Identify which cell holds the provided text, then report its (X, Y) central coordinate. 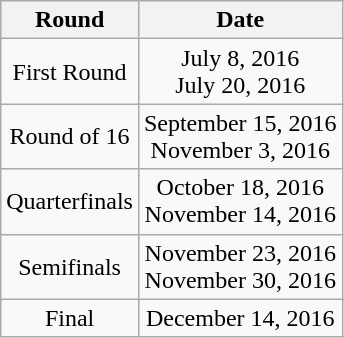
Semifinals (70, 266)
Round of 16 (70, 136)
Date (240, 20)
July 8, 2016July 20, 2016 (240, 72)
December 14, 2016 (240, 318)
Round (70, 20)
October 18, 2016November 14, 2016 (240, 202)
Final (70, 318)
First Round (70, 72)
Quarterfinals (70, 202)
September 15, 2016November 3, 2016 (240, 136)
November 23, 2016November 30, 2016 (240, 266)
